Detect which cell encompasses the target text, then output its [X, Y] center coordinate. 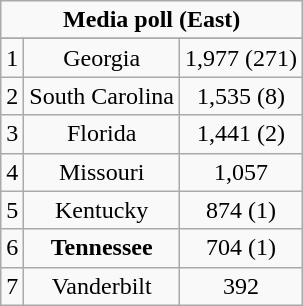
Vanderbilt [102, 286]
704 (1) [242, 248]
1,057 [242, 172]
1,977 (271) [242, 58]
South Carolina [102, 96]
5 [12, 210]
4 [12, 172]
Florida [102, 134]
3 [12, 134]
6 [12, 248]
1,535 (8) [242, 96]
1,441 (2) [242, 134]
874 (1) [242, 210]
Georgia [102, 58]
392 [242, 286]
2 [12, 96]
Tennessee [102, 248]
Kentucky [102, 210]
Missouri [102, 172]
7 [12, 286]
1 [12, 58]
Media poll (East) [152, 20]
